Search for the cell housing the specified text and yield its [x, y] center coordinate. 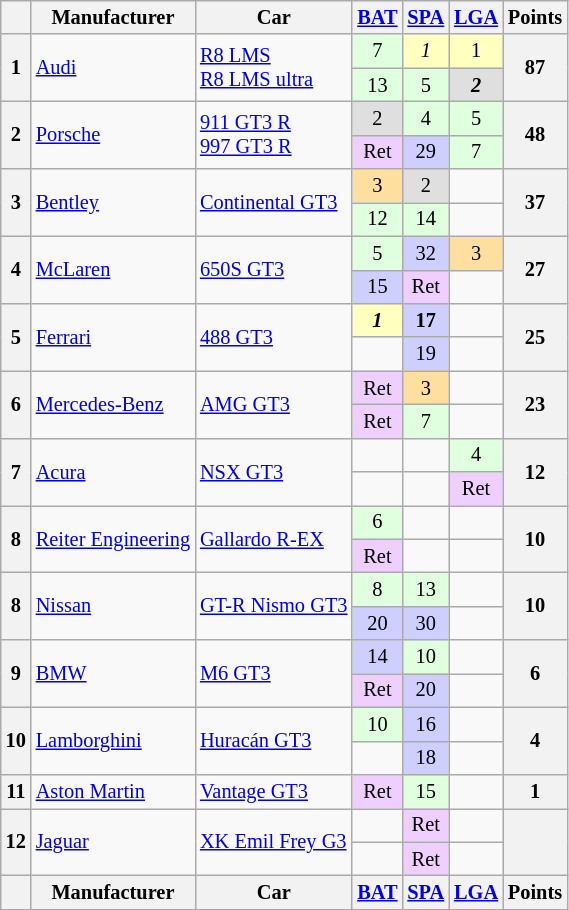
Bentley [113, 202]
30 [426, 623]
25 [535, 336]
Nissan [113, 606]
Acura [113, 472]
37 [535, 202]
Mercedes-Benz [113, 404]
R8 LMSR8 LMS ultra [274, 68]
87 [535, 68]
Reiter Engineering [113, 538]
488 GT3 [274, 336]
32 [426, 253]
911 GT3 R997 GT3 R [274, 134]
16 [426, 724]
Lamborghini [113, 740]
Porsche [113, 134]
650S GT3 [274, 270]
27 [535, 270]
XK Emil Frey G3 [274, 842]
Ferrari [113, 336]
19 [426, 354]
11 [16, 791]
Aston Martin [113, 791]
17 [426, 320]
AMG GT3 [274, 404]
23 [535, 404]
Gallardo R-EX [274, 538]
Vantage GT3 [274, 791]
BMW [113, 674]
9 [16, 674]
18 [426, 758]
McLaren [113, 270]
GT-R Nismo GT3 [274, 606]
M6 GT3 [274, 674]
48 [535, 134]
Huracán GT3 [274, 740]
Audi [113, 68]
NSX GT3 [274, 472]
Jaguar [113, 842]
29 [426, 152]
Continental GT3 [274, 202]
